Return [X, Y] of the center of cell containing provided text 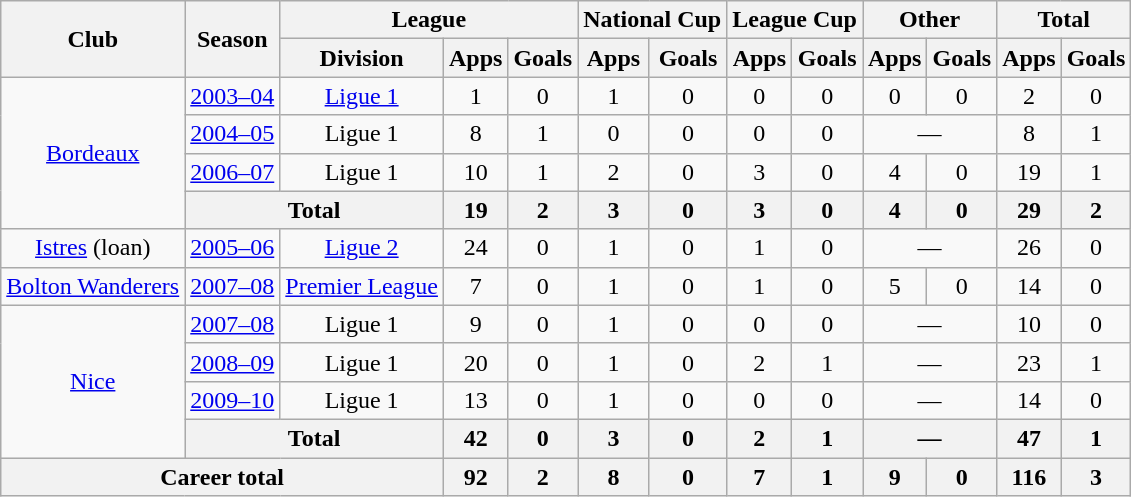
2003–04 [232, 96]
2008–09 [232, 362]
Career total [222, 477]
2009–10 [232, 400]
National Cup [652, 20]
116 [1029, 477]
Club [93, 39]
League Cup [795, 20]
23 [1029, 362]
13 [475, 400]
Division [362, 58]
2004–05 [232, 134]
Bordeaux [93, 153]
League [429, 20]
Ligue 2 [362, 248]
29 [1029, 210]
Season [232, 39]
Nice [93, 381]
26 [1029, 248]
2006–07 [232, 172]
24 [475, 248]
Premier League [362, 286]
47 [1029, 438]
Istres (loan) [93, 248]
42 [475, 438]
92 [475, 477]
Bolton Wanderers [93, 286]
20 [475, 362]
Other [929, 20]
2005–06 [232, 248]
5 [894, 286]
